Identify which cell holds the provided text, then report its (x, y) central coordinate. 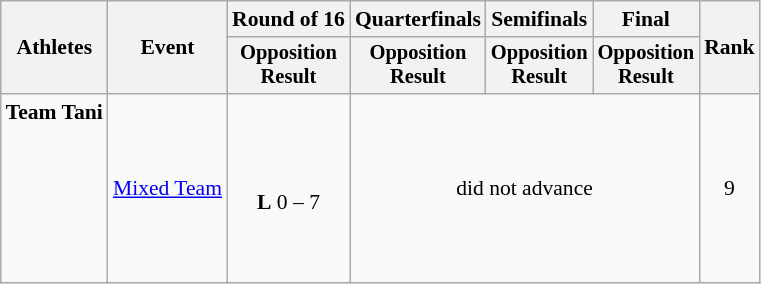
L 0 – 7 (288, 188)
Final (646, 19)
Event (168, 48)
Rank (730, 48)
9 (730, 188)
Quarterfinals (418, 19)
Semifinals (540, 19)
did not advance (524, 188)
Round of 16 (288, 19)
Mixed Team (168, 188)
Athletes (54, 48)
Team Tani (54, 188)
